From the cell containing the given text, extract its center point as [x, y] coordinate. 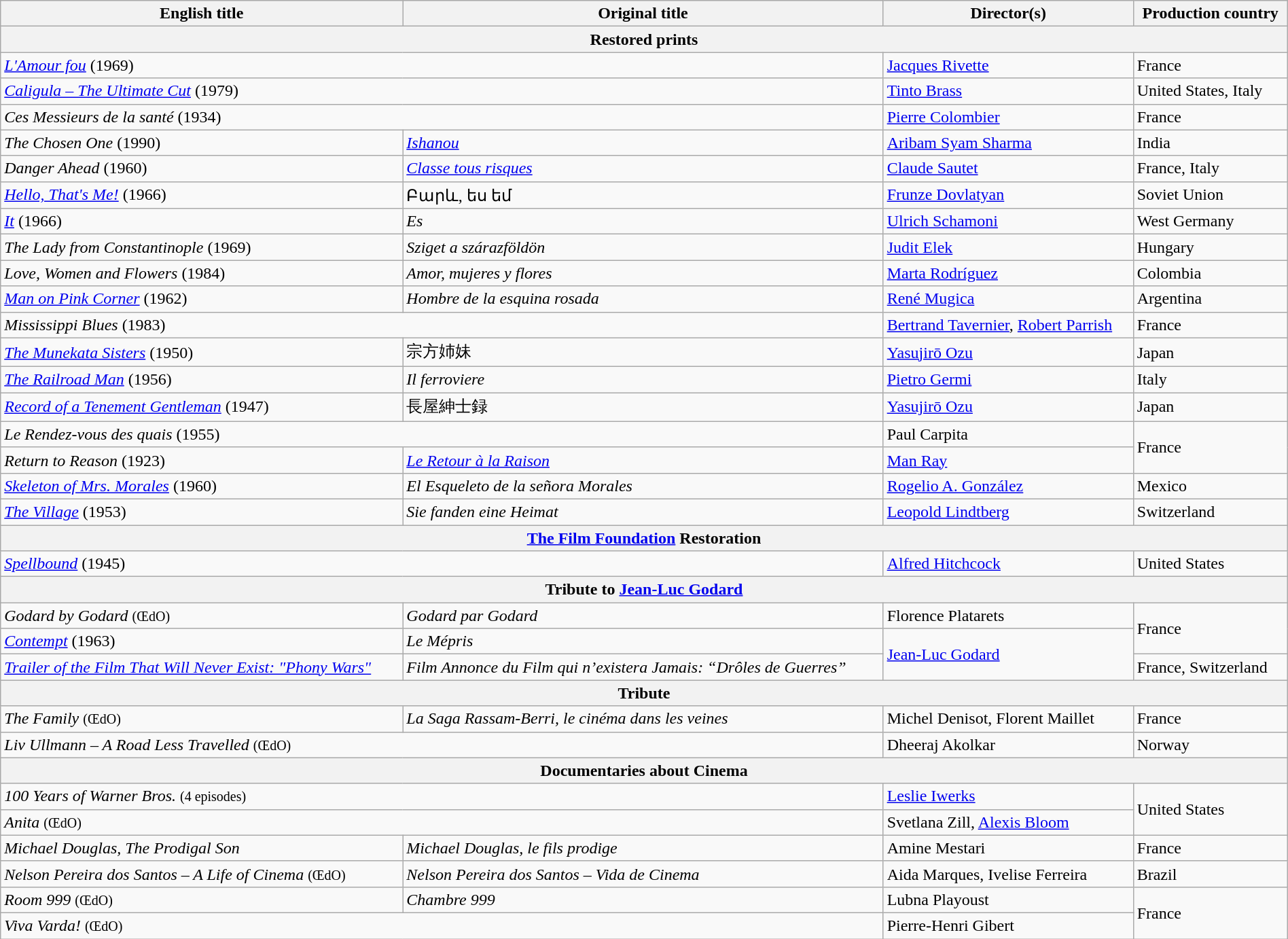
The Village (1953) [202, 512]
Godard par Godard [643, 616]
Mississippi Blues (1983) [442, 325]
The Railroad Man (1956) [202, 380]
Pietro Germi [1008, 380]
Documentaries about Cinema [644, 770]
Dheeraj Akolkar [1008, 745]
Viva Varda! (ŒdO) [442, 925]
Godard by Godard (ŒdO) [202, 616]
The Family (ŒdO) [202, 719]
France, Switzerland [1211, 667]
Amor, mujeres y flores [643, 273]
Judit Elek [1008, 247]
Production country [1211, 14]
Skeleton of Mrs. Morales (1960) [202, 486]
Paul Carpita [1008, 434]
Michel Denisot, Florent Maillet [1008, 719]
Jean-Luc Godard [1008, 654]
Tribute to Jean-Luc Godard [644, 590]
Svetlana Zill, Alexis Bloom [1008, 822]
Argentina [1211, 299]
Caligula – The Ultimate Cut (1979) [442, 91]
Le Rendez-vous des quais (1955) [442, 434]
France, Italy [1211, 169]
Colombia [1211, 273]
Liv Ullmann – A Road Less Travelled (ŒdO) [442, 745]
Marta Rodríguez [1008, 273]
The Lady from Constantinople (1969) [202, 247]
Spellbound (1945) [442, 564]
Aida Marques, Ivelise Ferreira [1008, 874]
Leslie Iwerks [1008, 796]
Director(s) [1008, 14]
The Film Foundation Restoration [644, 537]
Chambre 999 [643, 900]
100 Years of Warner Bros. (4 episodes) [442, 796]
Classe tous risques [643, 169]
Love, Women and Flowers (1984) [202, 273]
Tribute [644, 693]
Hello, That's Me! (1966) [202, 195]
Le Retour à la Raison [643, 460]
Contempt (1963) [202, 641]
Room 999 (ŒdO) [202, 900]
Florence Platarets [1008, 616]
Mexico [1211, 486]
Michael Douglas, le fils prodige [643, 848]
Record of a Tenement Gentleman (1947) [202, 408]
Ces Messieurs de la santé (1934) [442, 117]
Le Mépris [643, 641]
Ulrich Schamoni [1008, 222]
Frunze Dovlatyan [1008, 195]
Nelson Pereira dos Santos – Vida de Cinema [643, 874]
Man on Pink Corner (1962) [202, 299]
Sie fanden eine Heimat [643, 512]
West Germany [1211, 222]
Norway [1211, 745]
Pierre-Henri Gibert [1008, 925]
Jacques Rivette [1008, 65]
La Saga Rassam-Berri, le cinéma dans les veines [643, 719]
Trailer of the Film That Will Never Exist: "Phony Wars" [202, 667]
United States, Italy [1211, 91]
宗方姉妹 [643, 352]
Nelson Pereira dos Santos – A Life of Cinema (ŒdO) [202, 874]
Italy [1211, 380]
Es [643, 222]
Il ferroviere [643, 380]
L'Amour fou (1969) [442, 65]
Lubna Playoust [1008, 900]
India [1211, 143]
Tinto Brass [1008, 91]
Rogelio A. González [1008, 486]
El Esqueleto de la señora Morales [643, 486]
The Chosen One (1990) [202, 143]
Brazil [1211, 874]
Բարև, ես եմ [643, 195]
Danger Ahead (1960) [202, 169]
Michael Douglas, The Prodigal Son [202, 848]
Original title [643, 14]
It (1966) [202, 222]
Hungary [1211, 247]
Claude Sautet [1008, 169]
Aribam Syam Sharma [1008, 143]
René Mugica [1008, 299]
Hombre de la esquina rosada [643, 299]
Leopold Lindtberg [1008, 512]
Soviet Union [1211, 195]
Sziget a szárazföldön [643, 247]
Alfred Hitchcock [1008, 564]
The Munekata Sisters (1950) [202, 352]
Film Annonce du Film qui n’existera Jamais: “Drôles de Guerres” [643, 667]
English title [202, 14]
Man Ray [1008, 460]
Bertrand Tavernier, Robert Parrish [1008, 325]
Amine Mestari [1008, 848]
Switzerland [1211, 512]
Return to Reason (1923) [202, 460]
長屋紳士録 [643, 408]
Pierre Colombier [1008, 117]
Anita (ŒdO) [442, 822]
Ishanou [643, 143]
Restored prints [644, 39]
